Detect which cell encompasses the target text, then output its (X, Y) center coordinate. 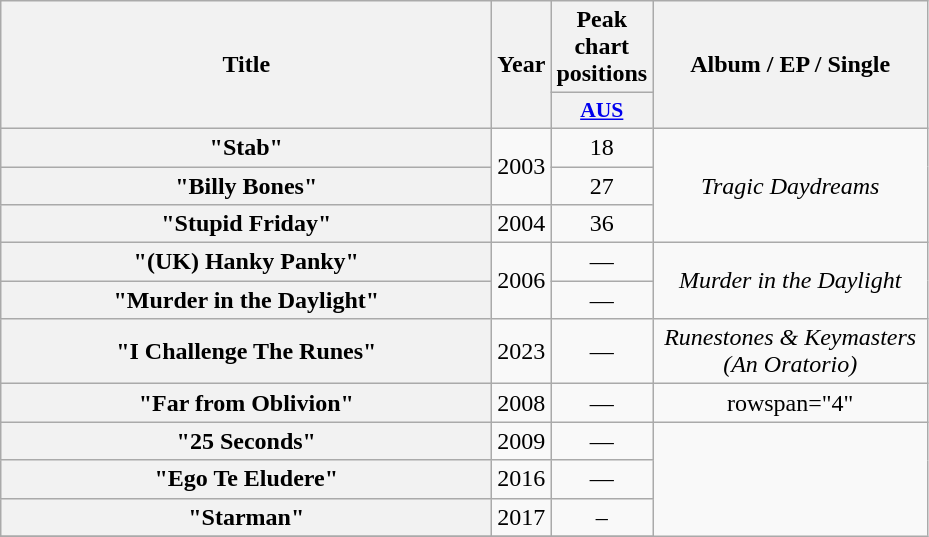
2008 (522, 403)
Title (246, 65)
2023 (522, 352)
Year (522, 65)
Peak chart positions (602, 47)
27 (602, 185)
"Ego Te Eludere" (246, 479)
18 (602, 147)
"Far from Oblivion" (246, 403)
Runestones & Keymasters (An Oratorio) (790, 352)
rowspan="4" (790, 403)
2009 (522, 441)
Murder in the Daylight (790, 281)
2004 (522, 224)
2006 (522, 281)
"I Challenge The Runes" (246, 352)
"Stupid Friday" (246, 224)
"Stab" (246, 147)
2017 (522, 517)
"25 Seconds" (246, 441)
"Starman" (246, 517)
"(UK) Hanky Panky" (246, 262)
"Billy Bones" (246, 185)
36 (602, 224)
2003 (522, 166)
Album / EP / Single (790, 65)
Tragic Daydreams (790, 185)
– (602, 517)
"Murder in the Daylight" (246, 300)
AUS (602, 111)
2016 (522, 479)
